Detect which cell encompasses the target text, then output its [x, y] center coordinate. 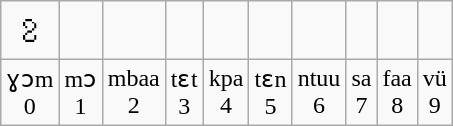
faa8 [397, 92]
mbaa2 [134, 92]
vü9 [434, 92]
sa7 [362, 92]
ꛯ [30, 30]
tɛt3 [184, 92]
tɛn5 [270, 92]
ɣɔm0 [30, 92]
mɔ1 [80, 92]
kpa4 [226, 92]
ntuu6 [319, 92]
